For the text-containing cell, return its midpoint in [x, y] coordinate format. 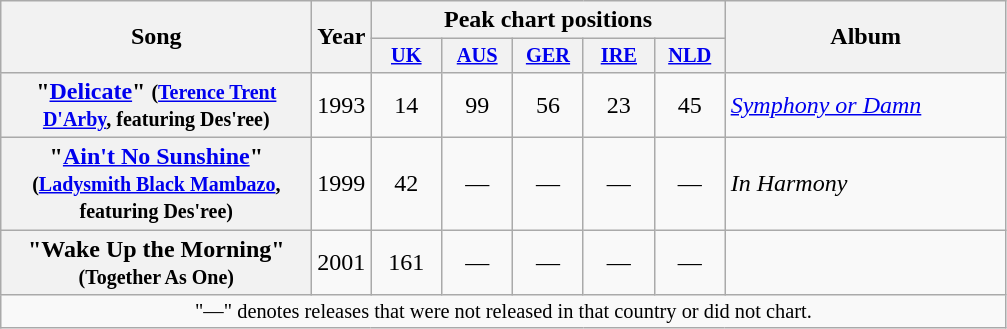
AUS [478, 56]
GER [548, 56]
Album [866, 37]
"Wake Up the Morning" (Together As One) [156, 262]
IRE [618, 56]
Peak chart positions [548, 20]
1993 [342, 104]
NLD [690, 56]
14 [406, 104]
UK [406, 56]
"Delicate" (Terence Trent D'Arby, featuring Des'ree) [156, 104]
Year [342, 37]
99 [478, 104]
1999 [342, 184]
"Ain't No Sunshine" (Ladysmith Black Mambazo, featuring Des'ree) [156, 184]
"—" denotes releases that were not released in that country or did not chart. [504, 312]
42 [406, 184]
56 [548, 104]
23 [618, 104]
In Harmony [866, 184]
2001 [342, 262]
45 [690, 104]
161 [406, 262]
Symphony or Damn [866, 104]
Song [156, 37]
